Locate the cell with the specified text and output its [x, y] center coordinate. 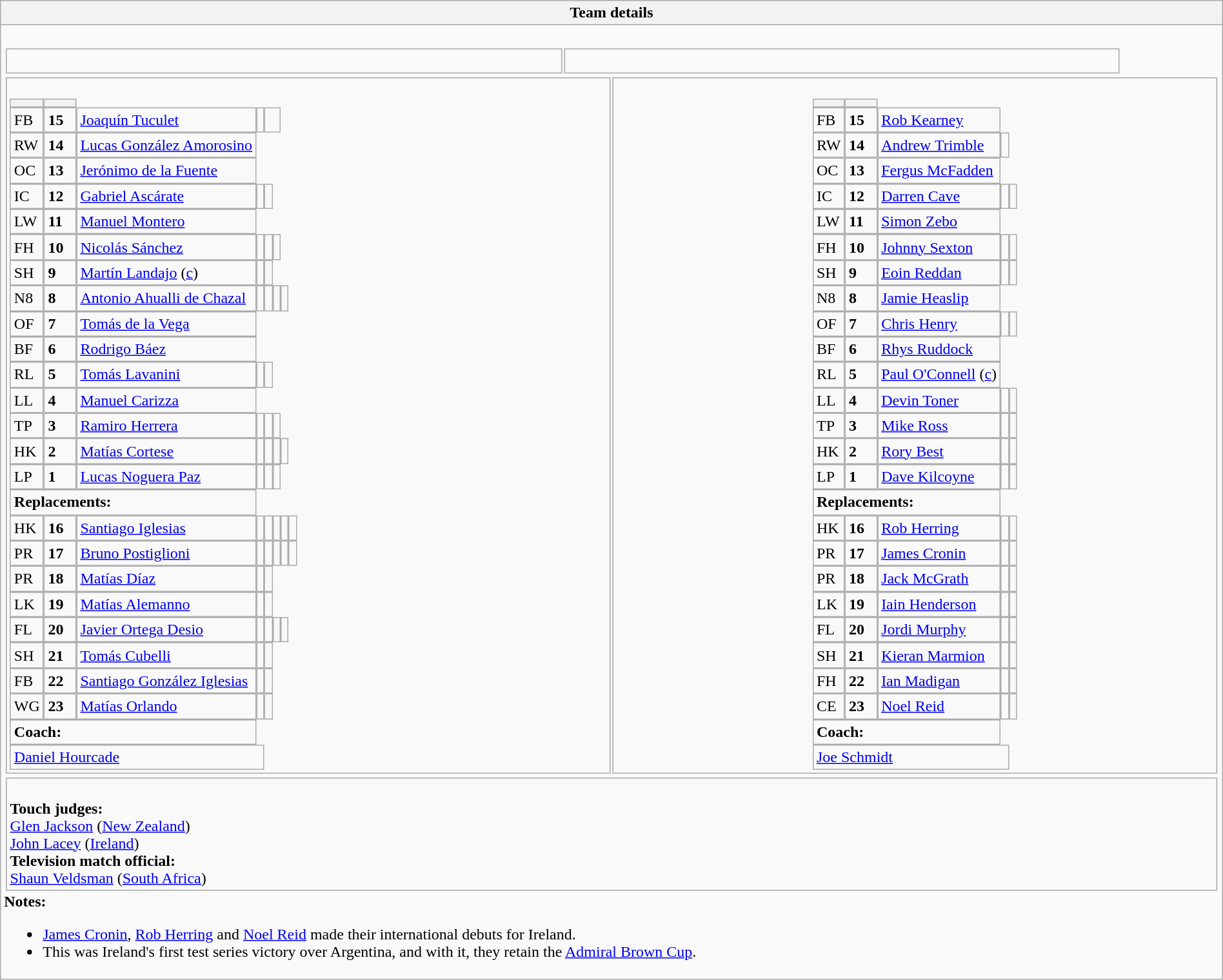
Devin Toner [939, 400]
Touch judges: Glen Jackson (New Zealand) John Lacey (Ireland) Television match official: Shaun Veldsman (South Africa) [611, 834]
Tomás de la Vega [166, 324]
Javier Ortega Desio [166, 630]
Paul O'Connell (c) [939, 375]
Chris Henry [939, 324]
Tomás Cubelli [166, 656]
Team details [611, 13]
Matías Orlando [166, 707]
Ian Madigan [939, 681]
Johnny Sexton [939, 248]
Andrew Trimble [939, 145]
Iain Henderson [939, 604]
Bruno Postiglioni [166, 553]
Mike Ross [939, 426]
Santiago Iglesias [166, 528]
Rory Best [939, 451]
Manuel Montero [166, 222]
Matías Díaz [166, 579]
Noel Reid [939, 707]
CE [829, 707]
Daniel Hourcade [137, 758]
Jamie Heaslip [939, 299]
Rhys Ruddock [939, 349]
Rodrigo Báez [166, 349]
Kieran Marmion [939, 656]
Eoin Reddan [939, 273]
Simon Zebo [939, 222]
Jack McGrath [939, 579]
Nicolás Sánchez [166, 248]
Joaquín Tuculet [166, 120]
Fergus McFadden [939, 171]
Lucas Noguera Paz [166, 477]
Matías Alemanno [166, 604]
Rob Kearney [939, 120]
Lucas González Amorosino [166, 145]
Rob Herring [939, 528]
Jerónimo de la Fuente [166, 171]
Tomás Lavanini [166, 375]
Dave Kilcoyne [939, 477]
Santiago González Iglesias [166, 681]
Manuel Carizza [166, 400]
Martín Landajo (c) [166, 273]
Antonio Ahualli de Chazal [166, 299]
Jordi Murphy [939, 630]
James Cronin [939, 553]
Ramiro Herrera [166, 426]
Joe Schmidt [911, 758]
Matías Cortese [166, 451]
Gabriel Ascárate [166, 196]
Darren Cave [939, 196]
WG [27, 707]
